Capture the cell that displays the provided text and extract its (x, y) central coordinate. 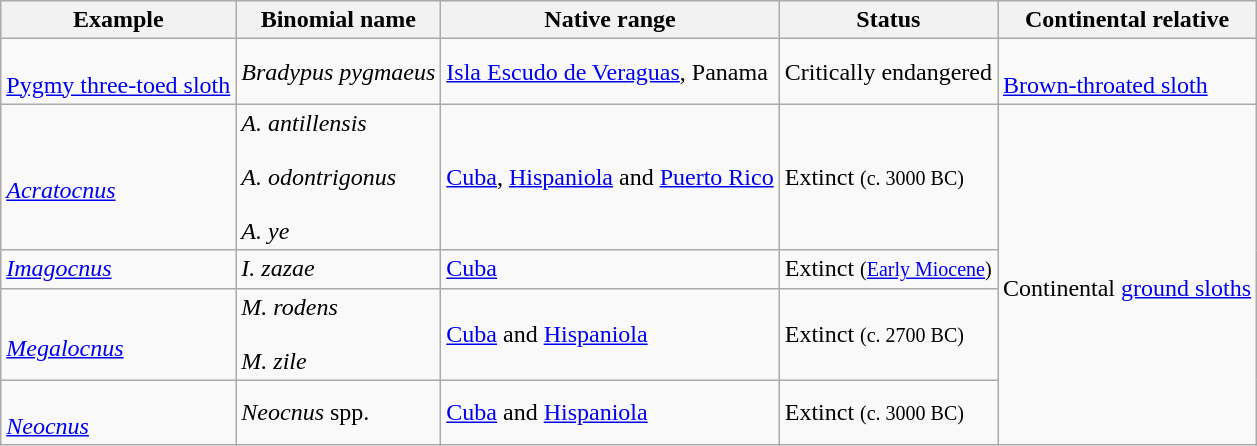
M. rodensM. zile (338, 334)
Native range (610, 20)
Cuba (610, 269)
Binomial name (338, 20)
Acratocnus (118, 177)
Isla Escudo de Veraguas, Panama (610, 72)
Extinct (Early Miocene) (888, 269)
Continental ground sloths (1128, 274)
Example (118, 20)
Brown-throated sloth (1128, 72)
Continental relative (1128, 20)
Extinct (c. 2700 BC) (888, 334)
Neocnus (118, 412)
Megalocnus (118, 334)
Imagocnus (118, 269)
A. antillensisA. odontrigonusA. ye (338, 177)
Neocnus spp. (338, 412)
I. zazae (338, 269)
Pygmy three-toed sloth (118, 72)
Cuba, Hispaniola and Puerto Rico (610, 177)
Bradypus pygmaeus (338, 72)
Status (888, 20)
Critically endangered (888, 72)
